Detect which cell encompasses the target text, then output its [X, Y] center coordinate. 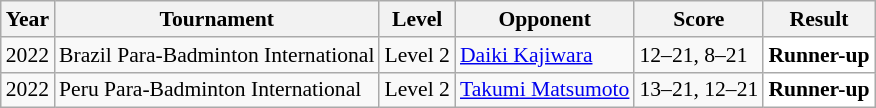
Year [28, 19]
Peru Para-Badminton International [216, 90]
Takumi Matsumoto [545, 90]
12–21, 8–21 [698, 55]
Level [416, 19]
Daiki Kajiwara [545, 55]
Score [698, 19]
Opponent [545, 19]
13–21, 12–21 [698, 90]
Tournament [216, 19]
Brazil Para-Badminton International [216, 55]
Result [818, 19]
